Search for the cell housing the specified text and yield its [X, Y] center coordinate. 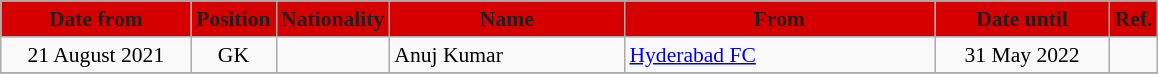
Anuj Kumar [506, 55]
Position [234, 19]
Name [506, 19]
Date until [1022, 19]
GK [234, 55]
21 August 2021 [96, 55]
Date from [96, 19]
Ref. [1134, 19]
Nationality [332, 19]
31 May 2022 [1022, 55]
Hyderabad FC [779, 55]
From [779, 19]
